Return the [x, y] coordinate for the center point of the cell that contains the specified text.  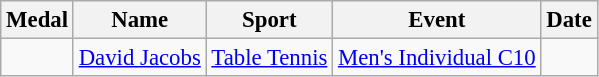
Sport [270, 20]
Date [569, 20]
Table Tennis [270, 58]
Name [140, 20]
Men's Individual C10 [437, 58]
David Jacobs [140, 58]
Event [437, 20]
Medal [38, 20]
